From the cell containing the given text, extract its center point as (x, y) coordinate. 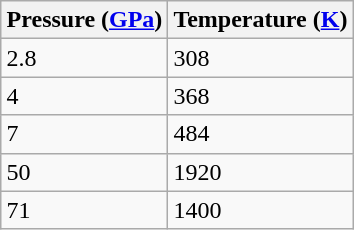
308 (260, 58)
2.8 (84, 58)
Pressure (GPa) (84, 20)
368 (260, 96)
7 (84, 134)
484 (260, 134)
4 (84, 96)
71 (84, 210)
Temperature (K) (260, 20)
50 (84, 172)
1920 (260, 172)
1400 (260, 210)
